From the cell containing the given text, extract its center point as (x, y) coordinate. 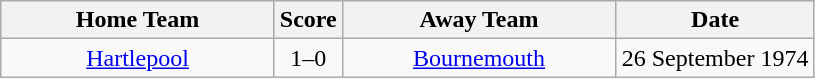
1–0 (308, 58)
Score (308, 20)
Bournemouth (479, 58)
26 September 1974 (716, 58)
Hartlepool (138, 58)
Date (716, 20)
Away Team (479, 20)
Home Team (138, 20)
